Pinpoint the cell where the given text exists, returning its (x, y) midpoint coordinate. 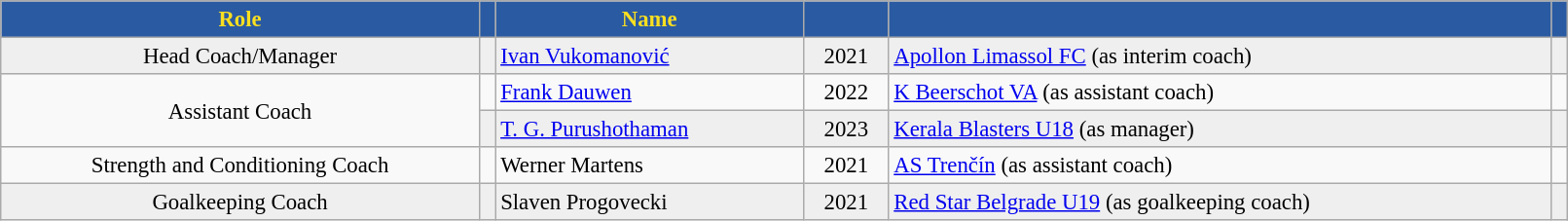
Strength and Conditioning Coach (240, 166)
K Beerschot VA (as assistant coach) (1221, 92)
Name (650, 19)
Head Coach/Manager (240, 56)
Ivan Vukomanović (650, 56)
2022 (847, 92)
Frank Dauwen (650, 92)
T. G. Purushothaman (650, 129)
Role (240, 19)
Assistant Coach (240, 111)
Kerala Blasters U18 (as manager) (1221, 129)
2023 (847, 129)
Red Star Belgrade U19 (as goalkeeping coach) (1221, 203)
Slaven Progovecki (650, 203)
Werner Martens (650, 166)
Apollon Limassol FC (as interim coach) (1221, 56)
AS Trenčín (as assistant coach) (1221, 166)
Goalkeeping Coach (240, 203)
